From the cell containing the given text, extract its center point as [X, Y] coordinate. 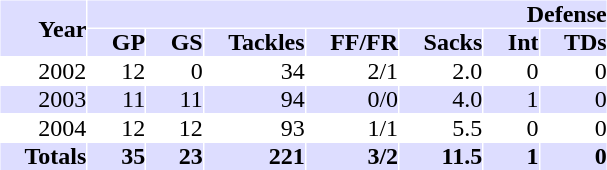
2.0 [442, 72]
1/1 [352, 128]
23 [175, 156]
5.5 [442, 128]
35 [116, 156]
TDs [574, 42]
11.5 [442, 156]
2002 [43, 72]
221 [254, 156]
FF/FR [352, 42]
3/2 [352, 156]
34 [254, 72]
Int [512, 42]
4.0 [442, 100]
2004 [43, 128]
GP [116, 42]
Tackles [254, 42]
Year [43, 28]
Sacks [442, 42]
Totals [43, 156]
93 [254, 128]
0/0 [352, 100]
2003 [43, 100]
94 [254, 100]
2/1 [352, 72]
GS [175, 42]
Defense [348, 14]
